Find where the given text appears and provide that cell's center as (x, y) coordinate. 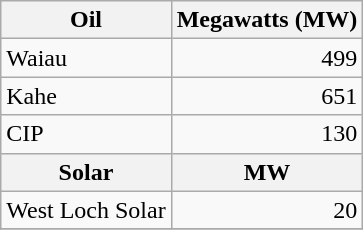
499 (267, 58)
Megawatts (MW) (267, 20)
Oil (86, 20)
Kahe (86, 96)
Solar (86, 172)
651 (267, 96)
130 (267, 134)
MW (267, 172)
CIP (86, 134)
20 (267, 210)
Waiau (86, 58)
West Loch Solar (86, 210)
